Extract the (X, Y) coordinate from the center of the cell holding the provided text.  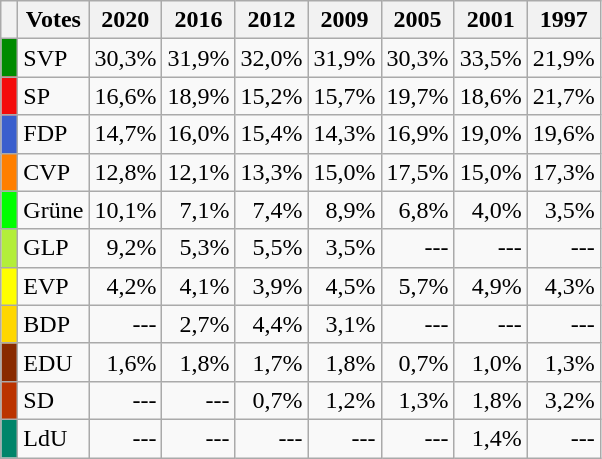
SVP (54, 58)
12,1% (198, 172)
SD (54, 400)
3,9% (272, 286)
EVP (54, 286)
1,6% (126, 362)
4,0% (490, 210)
3,2% (564, 400)
19,0% (490, 134)
21,9% (564, 58)
2,7% (198, 324)
5,5% (272, 248)
18,9% (198, 96)
15,7% (344, 96)
Votes (54, 20)
1,0% (490, 362)
1997 (564, 20)
8,9% (344, 210)
15,2% (272, 96)
4,4% (272, 324)
2016 (198, 20)
21,7% (564, 96)
14,3% (344, 134)
4,2% (126, 286)
GLP (54, 248)
16,6% (126, 96)
FDP (54, 134)
32,0% (272, 58)
14,7% (126, 134)
CVP (54, 172)
4,1% (198, 286)
7,1% (198, 210)
3,1% (344, 324)
2005 (418, 20)
5,7% (418, 286)
18,6% (490, 96)
LdU (54, 438)
2001 (490, 20)
9,2% (126, 248)
Grüne (54, 210)
33,5% (490, 58)
12,8% (126, 172)
2012 (272, 20)
EDU (54, 362)
4,9% (490, 286)
1,2% (344, 400)
BDP (54, 324)
16,9% (418, 134)
6,8% (418, 210)
SP (54, 96)
5,3% (198, 248)
4,3% (564, 286)
17,3% (564, 172)
2020 (126, 20)
1,4% (490, 438)
19,6% (564, 134)
2009 (344, 20)
7,4% (272, 210)
13,3% (272, 172)
1,7% (272, 362)
10,1% (126, 210)
4,5% (344, 286)
16,0% (198, 134)
19,7% (418, 96)
17,5% (418, 172)
15,4% (272, 134)
